Capture the cell that displays the provided text and extract its (X, Y) central coordinate. 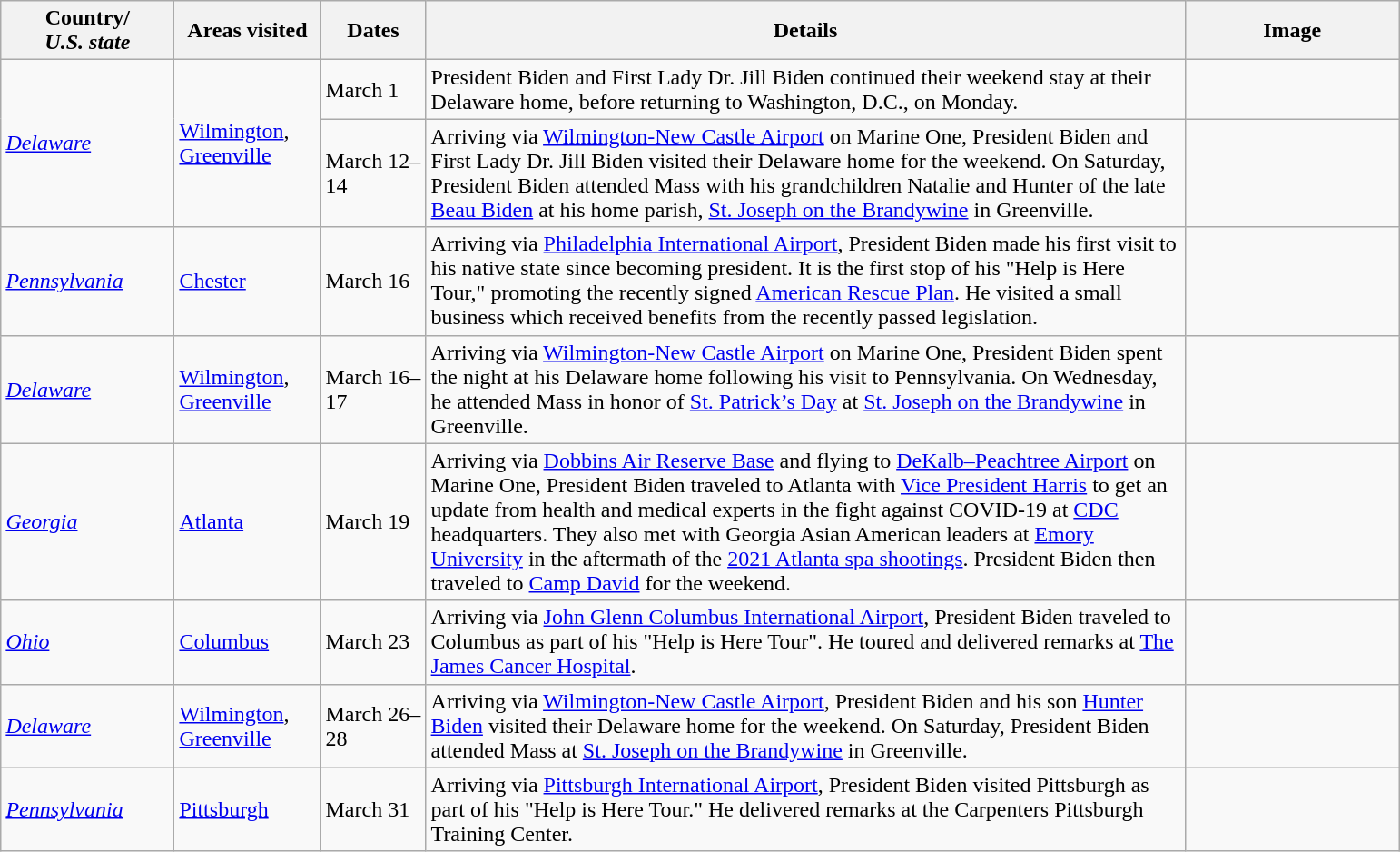
Pittsburgh (247, 809)
March 1 (373, 89)
March 12–14 (373, 173)
March 26–28 (373, 726)
Columbus (247, 642)
March 31 (373, 809)
Ohio (87, 642)
Atlanta (247, 521)
Country/U.S. state (87, 31)
Areas visited (247, 31)
March 19 (373, 521)
Details (805, 31)
Chester (247, 282)
March 23 (373, 642)
Image (1292, 31)
President Biden and First Lady Dr. Jill Biden continued their weekend stay at their Delaware home, before returning to Washington, D.C., on Monday. (805, 89)
Georgia (87, 521)
March 16 (373, 282)
Dates (373, 31)
March 16–17 (373, 389)
